Capture the cell that displays the provided text and extract its [x, y] central coordinate. 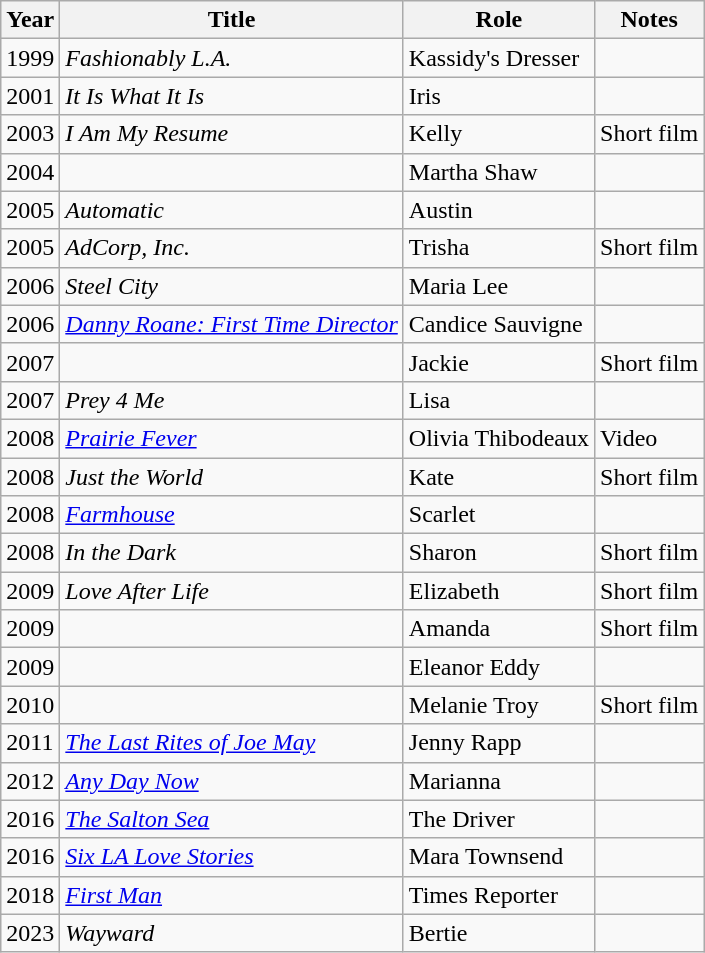
Iris [498, 96]
Six LA Love Stories [232, 857]
Jackie [498, 362]
Automatic [232, 210]
Jenny Rapp [498, 743]
Kassidy's Dresser [498, 58]
Any Day Now [232, 781]
Candice Sauvigne [498, 324]
Bertie [498, 933]
Farmhouse [232, 515]
Elizabeth [498, 591]
Mara Townsend [498, 857]
Danny Roane: First Time Director [232, 324]
Melanie Troy [498, 705]
Olivia Thibodeaux [498, 438]
Times Reporter [498, 895]
Fashionably L.A. [232, 58]
2023 [30, 933]
Austin [498, 210]
Maria Lee [498, 286]
Marianna [498, 781]
2018 [30, 895]
Role [498, 20]
Lisa [498, 400]
2012 [30, 781]
Eleanor Eddy [498, 667]
In the Dark [232, 553]
2010 [30, 705]
Just the World [232, 477]
Year [30, 20]
2003 [30, 134]
1999 [30, 58]
Prairie Fever [232, 438]
Martha Shaw [498, 172]
Kelly [498, 134]
2001 [30, 96]
First Man [232, 895]
Wayward [232, 933]
Trisha [498, 248]
The Driver [498, 819]
Title [232, 20]
I Am My Resume [232, 134]
Love After Life [232, 591]
The Salton Sea [232, 819]
AdCorp, Inc. [232, 248]
2004 [30, 172]
Kate [498, 477]
2011 [30, 743]
Video [650, 438]
Scarlet [498, 515]
The Last Rites of Joe May [232, 743]
Sharon [498, 553]
Notes [650, 20]
Steel City [232, 286]
It Is What It Is [232, 96]
Prey 4 Me [232, 400]
Amanda [498, 629]
